Scan for the cell matching the given text and deliver its [X, Y] coordinate at center. 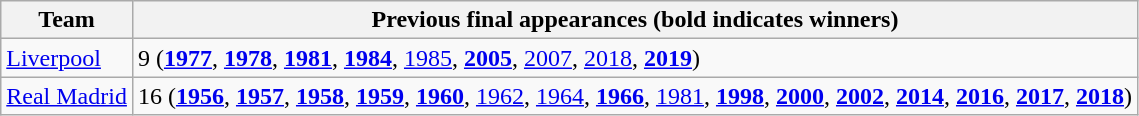
Real Madrid [67, 96]
9 (1977, 1978, 1981, 1984, 1985, 2005, 2007, 2018, 2019) [634, 58]
Liverpool [67, 58]
Previous final appearances (bold indicates winners) [634, 20]
Team [67, 20]
16 (1956, 1957, 1958, 1959, 1960, 1962, 1964, 1966, 1981, 1998, 2000, 2002, 2014, 2016, 2017, 2018) [634, 96]
